Identify which cell holds the provided text, then report its (x, y) central coordinate. 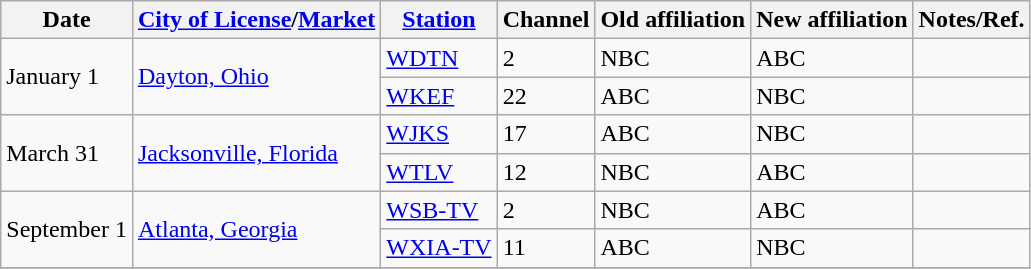
Jacksonville, Florida (256, 153)
New affiliation (832, 20)
Notes/Ref. (972, 20)
Station (439, 20)
Channel (546, 20)
Date (67, 20)
March 31 (67, 153)
WKEF (439, 96)
WJKS (439, 134)
City of License/Market (256, 20)
January 1 (67, 77)
22 (546, 96)
WTLV (439, 172)
WSB-TV (439, 210)
Dayton, Ohio (256, 77)
11 (546, 248)
Atlanta, Georgia (256, 229)
12 (546, 172)
Old affiliation (673, 20)
WXIA-TV (439, 248)
17 (546, 134)
WDTN (439, 58)
September 1 (67, 229)
